Pinpoint the cell where the given text exists, returning its [X, Y] midpoint coordinate. 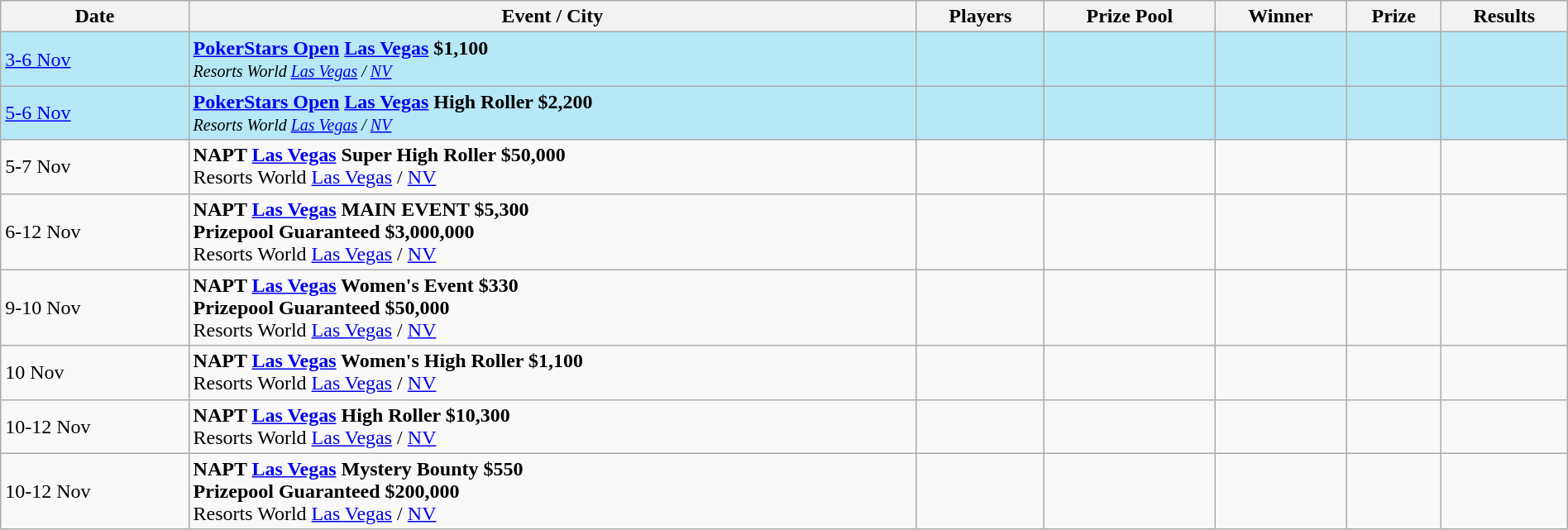
NAPT Las Vegas High Roller $10,300Resorts World Las Vegas / NV [552, 427]
9-10 Nov [94, 308]
NAPT Las Vegas Women's Event $330Prizepool Guaranteed $50,000Resorts World Las Vegas / NV [552, 308]
NAPT Las Vegas Mystery Bounty $550Prizepool Guaranteed $200,000Resorts World Las Vegas / NV [552, 491]
Prize [1394, 17]
NAPT Las Vegas MAIN EVENT $5,300Prizepool Guaranteed $3,000,000Resorts World Las Vegas / NV [552, 232]
6-12 Nov [94, 232]
PokerStars Open Las Vegas High Roller $2,200Resorts World Las Vegas / NV [552, 112]
Event / City [552, 17]
Winner [1280, 17]
3-6 Nov [94, 60]
Players [981, 17]
NAPT Las Vegas Super High Roller $50,000Resorts World Las Vegas / NV [552, 167]
5-6 Nov [94, 112]
NAPT Las Vegas Women's High Roller $1,100Resorts World Las Vegas / NV [552, 372]
PokerStars Open Las Vegas $1,100Resorts World Las Vegas / NV [552, 60]
5-7 Nov [94, 167]
Results [1505, 17]
Date [94, 17]
10 Nov [94, 372]
Prize Pool [1130, 17]
